Identify which cell holds the provided text, then report its [x, y] central coordinate. 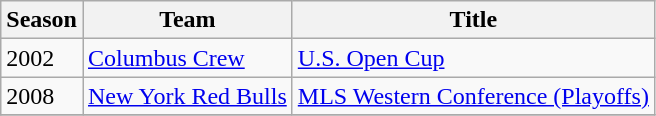
U.S. Open Cup [473, 58]
Season [42, 20]
2008 [42, 96]
Columbus Crew [187, 58]
New York Red Bulls [187, 96]
Team [187, 20]
2002 [42, 58]
MLS Western Conference (Playoffs) [473, 96]
Title [473, 20]
